Pinpoint the cell where the given text exists, returning its (X, Y) midpoint coordinate. 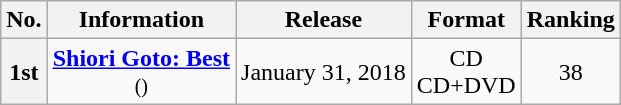
Format (466, 20)
January 31, 2018 (324, 72)
1st (24, 72)
No. (24, 20)
Information (141, 20)
Ranking (570, 20)
Release (324, 20)
CD CD+DVD (466, 72)
Shiori Goto: Best() (141, 72)
38 (570, 72)
